Detect which cell encompasses the target text, then output its (X, Y) center coordinate. 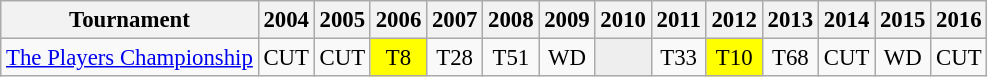
2015 (903, 20)
Tournament (130, 20)
2011 (678, 20)
2014 (846, 20)
The Players Championship (130, 58)
2013 (790, 20)
2012 (734, 20)
2008 (511, 20)
2009 (567, 20)
T68 (790, 58)
T28 (455, 58)
2006 (398, 20)
T10 (734, 58)
2010 (623, 20)
2007 (455, 20)
T33 (678, 58)
T51 (511, 58)
2005 (342, 20)
T8 (398, 58)
2004 (286, 20)
2016 (959, 20)
